Pinpoint the cell where the given text exists, returning its (x, y) midpoint coordinate. 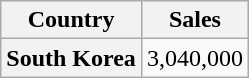
3,040,000 (194, 58)
Country (72, 20)
Sales (194, 20)
South Korea (72, 58)
